Extract the [X, Y] coordinate from the center of the cell holding the provided text.  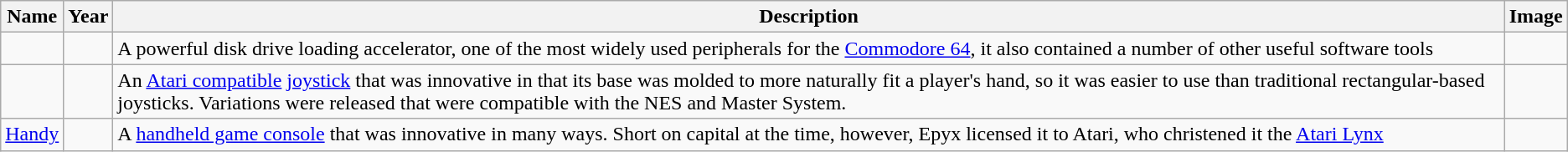
Handy [32, 134]
Year [89, 17]
Image [1536, 17]
Name [32, 17]
Description [809, 17]
